Return (X, Y) of the center of cell containing provided text 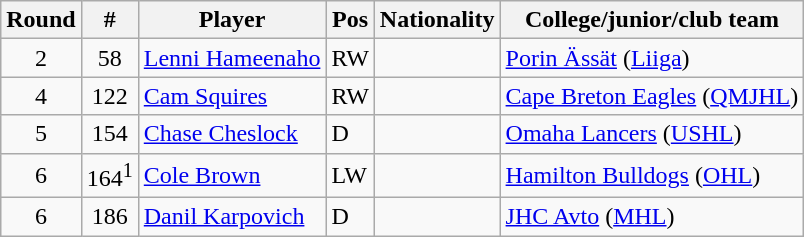
Cam Squires (232, 96)
Pos (350, 20)
Danil Karpovich (232, 217)
College/junior/club team (652, 20)
Cole Brown (232, 176)
58 (110, 58)
186 (110, 217)
Porin Ässät (Liiga) (652, 58)
Omaha Lancers (USHL) (652, 134)
5 (41, 134)
Lenni Hameenaho (232, 58)
2 (41, 58)
4 (41, 96)
Player (232, 20)
Nationality (437, 20)
Hamilton Bulldogs (OHL) (652, 176)
122 (110, 96)
LW (350, 176)
Round (41, 20)
# (110, 20)
Chase Cheslock (232, 134)
1641 (110, 176)
154 (110, 134)
Cape Breton Eagles (QMJHL) (652, 96)
JHC Avto (MHL) (652, 217)
